Output the [x, y] coordinate of the center of the cell containing the given text.  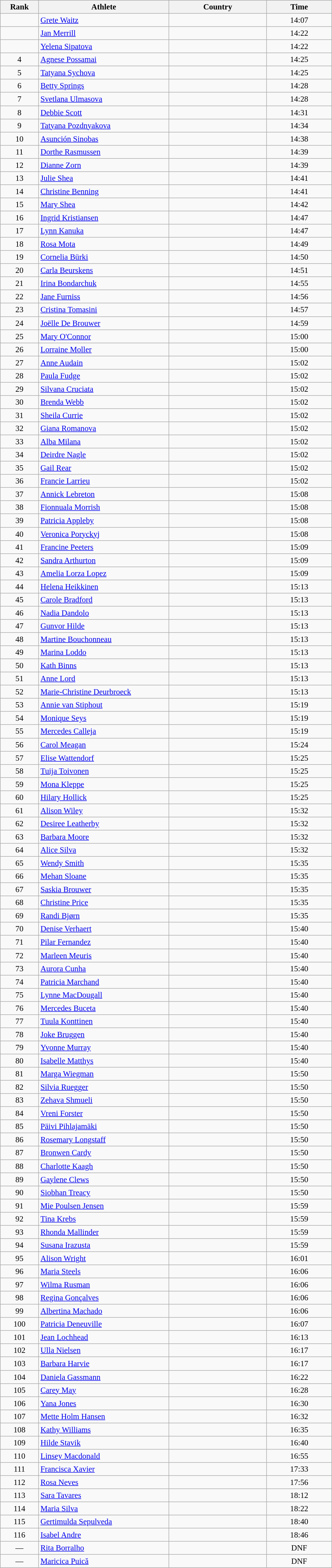
16:01 [299, 1258]
80 [20, 1061]
53 [20, 705]
18:22 [299, 1509]
14:38 [299, 139]
16:22 [299, 1377]
Irina Bondarchuk [104, 283]
Marleen Meuris [104, 956]
Maria Silva [104, 1509]
25 [20, 336]
17:56 [299, 1482]
14:42 [299, 205]
Maria Steels [104, 1272]
Rosa Neves [104, 1482]
72 [20, 956]
96 [20, 1272]
Jean Lochhead [104, 1337]
15:24 [299, 745]
77 [20, 1021]
47 [20, 626]
14:56 [299, 297]
Asunción Sinobas [104, 139]
64 [20, 850]
108 [20, 1430]
8 [20, 112]
Barbara Harvie [104, 1364]
Regina Gonçalves [104, 1298]
55 [20, 732]
98 [20, 1298]
76 [20, 1008]
16:28 [299, 1390]
Kath Binns [104, 666]
74 [20, 982]
32 [20, 429]
93 [20, 1232]
40 [20, 534]
38 [20, 508]
45 [20, 600]
Joke Bruggen [104, 1034]
39 [20, 521]
16 [20, 218]
Carla Beurskens [104, 271]
Fionnuala Morrish [104, 508]
22 [20, 297]
87 [20, 1153]
Isabelle Matthys [104, 1061]
66 [20, 876]
110 [20, 1456]
14:34 [299, 125]
88 [20, 1166]
91 [20, 1206]
Vreni Forster [104, 1114]
Grete Waitz [104, 20]
Desiree Leatherby [104, 824]
Sheila Currie [104, 415]
Marie-Christine Deurbroeck [104, 692]
Gertimulda Sepulveda [104, 1522]
31 [20, 415]
Bronwen Cardy [104, 1153]
101 [20, 1337]
Debbie Scott [104, 112]
Francisca Xavier [104, 1469]
Wendy Smith [104, 863]
Tatyana Pozdnyakova [104, 125]
Patricia Marchand [104, 982]
29 [20, 389]
14:55 [299, 283]
7 [20, 99]
23 [20, 310]
97 [20, 1285]
14 [20, 191]
52 [20, 692]
Siobhan Treacy [104, 1192]
26 [20, 349]
Anne Lord [104, 679]
69 [20, 916]
Monique Seys [104, 718]
57 [20, 758]
Svetlana Ulmasova [104, 99]
14:31 [299, 112]
Rank [20, 7]
Alba Milana [104, 442]
27 [20, 363]
51 [20, 679]
Linsey Macdonald [104, 1456]
116 [20, 1535]
85 [20, 1127]
65 [20, 863]
Daniela Gassmann [104, 1377]
Veronica Poryckyj [104, 534]
14:51 [299, 271]
67 [20, 890]
Pilar Fernandez [104, 942]
Jan Merrill [104, 33]
Christine Price [104, 903]
4 [20, 60]
Wilma Rusman [104, 1285]
86 [20, 1140]
24 [20, 323]
Brenda Webb [104, 402]
107 [20, 1416]
Julie Shea [104, 178]
9 [20, 125]
44 [20, 587]
Yvonne Murray [104, 1048]
111 [20, 1469]
Country [218, 7]
Rhonda Mallinder [104, 1232]
92 [20, 1219]
113 [20, 1495]
Martine Bouchonneau [104, 639]
Gunvor Hilde [104, 626]
33 [20, 442]
Albertina Machado [104, 1311]
Tina Krebs [104, 1219]
Silvana Cruciata [104, 389]
Betty Springs [104, 86]
Charlotte Kaagh [104, 1166]
Cristina Tomasini [104, 310]
Ingrid Kristiansen [104, 218]
75 [20, 995]
20 [20, 271]
Carole Bradford [104, 600]
18 [20, 244]
Patricia Deneuville [104, 1324]
82 [20, 1087]
18:40 [299, 1522]
14:57 [299, 310]
Tatyana Sychova [104, 73]
Mehan Sloane [104, 876]
63 [20, 837]
Carey May [104, 1390]
42 [20, 560]
Joëlle De Brouwer [104, 323]
Giana Romanova [104, 429]
16:35 [299, 1430]
79 [20, 1048]
Rosa Mota [104, 244]
37 [20, 494]
78 [20, 1034]
46 [20, 613]
100 [20, 1324]
18:12 [299, 1495]
41 [20, 547]
90 [20, 1192]
Kathy Williams [104, 1430]
59 [20, 784]
Tuija Toivonen [104, 771]
Gaylene Clews [104, 1179]
19 [20, 257]
Lynn Kanuka [104, 231]
18:46 [299, 1535]
Alison Wiley [104, 810]
14:07 [299, 20]
112 [20, 1482]
Dianne Zorn [104, 165]
48 [20, 639]
Anne Audain [104, 363]
Christine Benning [104, 191]
36 [20, 481]
50 [20, 666]
Barbara Moore [104, 837]
71 [20, 942]
16:40 [299, 1443]
16:55 [299, 1456]
Rita Borralho [104, 1548]
Lorraine Moller [104, 349]
95 [20, 1258]
35 [20, 468]
Sandra Arthurton [104, 560]
34 [20, 455]
Lynne MacDougall [104, 995]
99 [20, 1311]
49 [20, 652]
Mary O'Connor [104, 336]
Isabel Andre [104, 1535]
Nadia Dandolo [104, 613]
Alice Silva [104, 850]
21 [20, 283]
Patricia Appleby [104, 521]
102 [20, 1351]
56 [20, 745]
Athlete [104, 7]
83 [20, 1100]
106 [20, 1403]
105 [20, 1390]
84 [20, 1114]
Yelena Sipatova [104, 47]
Dorthe Rasmussen [104, 152]
Mercedes Buceta [104, 1008]
Helena Heikkinen [104, 587]
Mona Kleppe [104, 784]
Annick Lebreton [104, 494]
Yana Jones [104, 1403]
Mary Shea [104, 205]
89 [20, 1179]
Francine Peeters [104, 547]
81 [20, 1074]
16:07 [299, 1324]
Paula Fudge [104, 376]
16:13 [299, 1337]
Marina Loddo [104, 652]
16:32 [299, 1416]
Mette Holm Hansen [104, 1416]
Amelia Lorza Lopez [104, 573]
Denise Verhaert [104, 929]
Agnese Possamai [104, 60]
104 [20, 1377]
14:49 [299, 244]
Annie van Stiphout [104, 705]
73 [20, 968]
16:30 [299, 1403]
Päivi Pihlajamäki [104, 1127]
Aurora Cunha [104, 968]
54 [20, 718]
115 [20, 1522]
Tuula Konttinen [104, 1021]
17:33 [299, 1469]
15 [20, 205]
30 [20, 402]
Mie Poulsen Jensen [104, 1206]
5 [20, 73]
Jane Furniss [104, 297]
Sara Tavares [104, 1495]
Susana Irazusta [104, 1245]
12 [20, 165]
14:50 [299, 257]
43 [20, 573]
Deirdre Nagle [104, 455]
Francie Larrieu [104, 481]
Zehava Shmueli [104, 1100]
Maricica Puică [104, 1561]
Silvia Ruegger [104, 1087]
Mercedes Calleja [104, 732]
Time [299, 7]
14:59 [299, 323]
62 [20, 824]
Marga Wiegman [104, 1074]
Saskia Brouwer [104, 890]
Hilary Hollick [104, 797]
109 [20, 1443]
Elise Wattendorf [104, 758]
58 [20, 771]
17 [20, 231]
Randi Bjørn [104, 916]
6 [20, 86]
70 [20, 929]
114 [20, 1509]
Gail Rear [104, 468]
60 [20, 797]
103 [20, 1364]
61 [20, 810]
Ulla Nielsen [104, 1351]
28 [20, 376]
Alison Wright [104, 1258]
Hilde Stavik [104, 1443]
68 [20, 903]
10 [20, 139]
94 [20, 1245]
Carol Meagan [104, 745]
Rosemary Longstaff [104, 1140]
13 [20, 178]
Cornelia Bürki [104, 257]
11 [20, 152]
